Detect which cell encompasses the target text, then output its (X, Y) center coordinate. 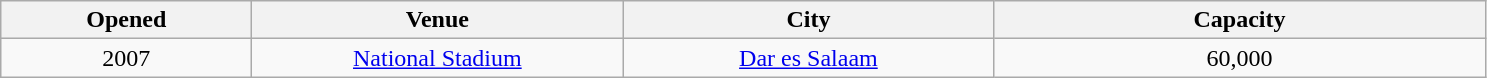
2007 (126, 58)
National Stadium (438, 58)
City (808, 20)
Venue (438, 20)
Capacity (1240, 20)
Dar es Salaam (808, 58)
Opened (126, 20)
60,000 (1240, 58)
